Identify which cell holds the provided text, then report its [x, y] central coordinate. 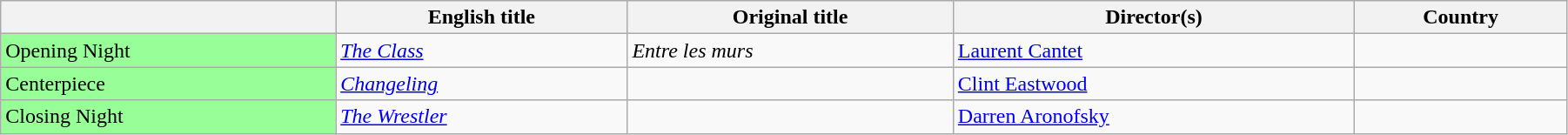
English title [482, 17]
The Class [482, 51]
Entre les murs [790, 51]
Closing Night [169, 117]
Clint Eastwood [1154, 84]
The Wrestler [482, 117]
Darren Aronofsky [1154, 117]
Opening Night [169, 51]
Centerpiece [169, 84]
Country [1461, 17]
Changeling [482, 84]
Director(s) [1154, 17]
Original title [790, 17]
Laurent Cantet [1154, 51]
